Extract the (x, y) coordinate from the center of the cell holding the provided text.  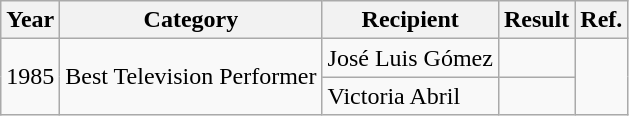
1985 (30, 77)
Victoria Abril (410, 96)
Year (30, 20)
Ref. (602, 20)
Result (536, 20)
José Luis Gómez (410, 58)
Category (191, 20)
Recipient (410, 20)
Best Television Performer (191, 77)
